From the cell containing the given text, extract its center point as (x, y) coordinate. 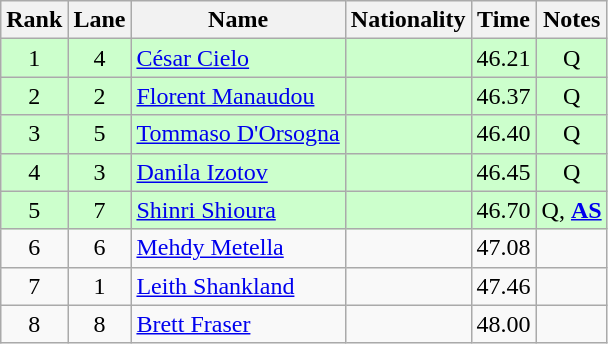
Time (504, 20)
46.40 (504, 134)
Brett Fraser (238, 324)
Mehdy Metella (238, 248)
47.46 (504, 286)
Florent Manaudou (238, 96)
46.70 (504, 210)
46.45 (504, 172)
Notes (572, 20)
Danila Izotov (238, 172)
48.00 (504, 324)
Nationality (408, 20)
47.08 (504, 248)
Rank (34, 20)
46.21 (504, 58)
Shinri Shioura (238, 210)
Tommaso D'Orsogna (238, 134)
Name (238, 20)
Leith Shankland (238, 286)
César Cielo (238, 58)
46.37 (504, 96)
Q, AS (572, 210)
Lane (100, 20)
